From the cell containing the given text, extract its center point as [X, Y] coordinate. 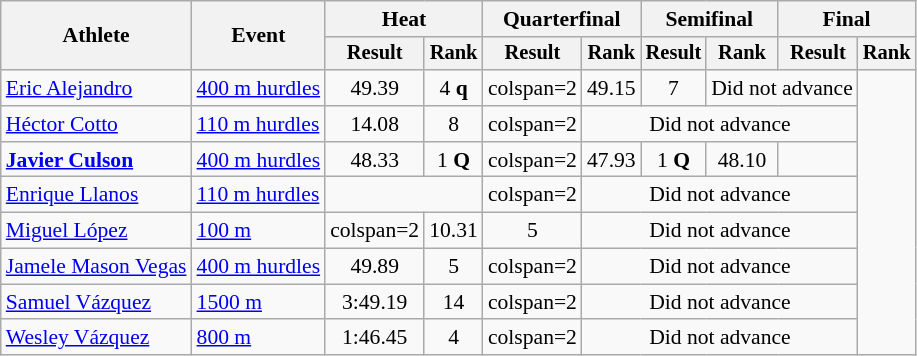
Enrique Llanos [96, 195]
49.89 [374, 267]
4 q [454, 88]
Wesley Vázquez [96, 338]
14.08 [374, 124]
7 [674, 88]
47.93 [612, 160]
Jamele Mason Vegas [96, 267]
48.33 [374, 160]
Event [259, 36]
Samuel Vázquez [96, 302]
49.15 [612, 88]
49.39 [374, 88]
Heat [404, 19]
Final [847, 19]
8 [454, 124]
14 [454, 302]
100 m [259, 231]
Héctor Cotto [96, 124]
Quarterfinal [562, 19]
3:49.19 [374, 302]
10.31 [454, 231]
Eric Alejandro [96, 88]
800 m [259, 338]
Javier Culson [96, 160]
4 [454, 338]
1:46.45 [374, 338]
Semifinal [710, 19]
1500 m [259, 302]
Miguel López [96, 231]
48.10 [742, 160]
Athlete [96, 36]
